Output the [X, Y] coordinate of the center of the cell containing the given text.  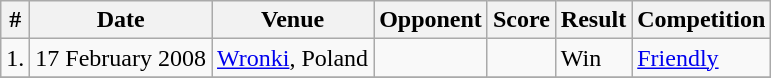
Friendly [702, 58]
Wronki, Poland [293, 58]
Result [593, 20]
Competition [702, 20]
Venue [293, 20]
Score [521, 20]
Win [593, 58]
Opponent [431, 20]
17 February 2008 [121, 58]
1. [16, 58]
# [16, 20]
Date [121, 20]
